Return the [X, Y] coordinate for the center point of the cell that contains the specified text.  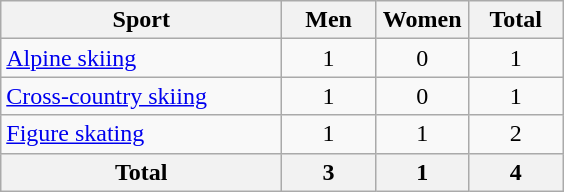
Figure skating [142, 134]
3 [329, 172]
Alpine skiing [142, 58]
Sport [142, 20]
Men [329, 20]
Women [422, 20]
2 [516, 134]
Cross-country skiing [142, 96]
4 [516, 172]
